For the text-containing cell, return its midpoint in [X, Y] coordinate format. 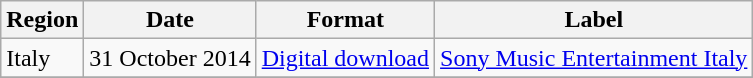
Italy [42, 58]
Region [42, 20]
Date [170, 20]
Label [594, 20]
Sony Music Entertainment Italy [594, 58]
31 October 2014 [170, 58]
Format [345, 20]
Digital download [345, 58]
